Determine the [X, Y] coordinate at the center of the cell enclosing the given text.  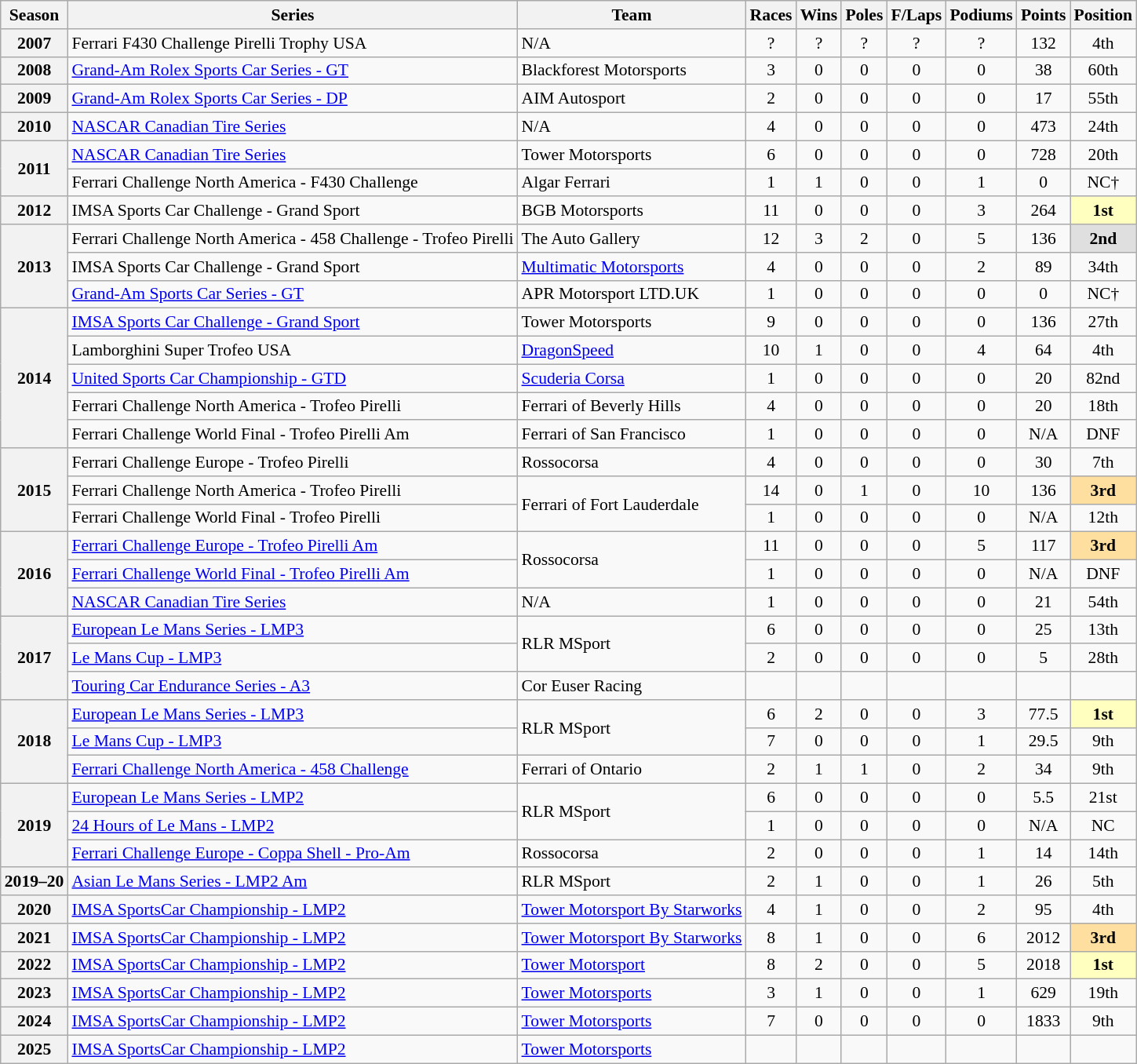
DragonSpeed [631, 351]
89 [1044, 267]
2017 [35, 658]
Ferrari Challenge North America - 458 Challenge - Trofeo Pirelli [292, 239]
F/Laps [917, 15]
54th [1103, 602]
60th [1103, 71]
APR Motorsport LTD.UK [631, 294]
26 [1044, 882]
Scuderia Corsa [631, 378]
55th [1103, 99]
5.5 [1044, 798]
Ferrari Challenge Europe - Trofeo Pirelli Am [292, 546]
Team [631, 15]
2010 [35, 127]
34th [1103, 267]
30 [1044, 462]
12th [1103, 518]
2007 [35, 43]
21st [1103, 798]
38 [1044, 71]
29.5 [1044, 742]
13th [1103, 630]
Cor Euser Racing [631, 686]
264 [1044, 211]
Lamborghini Super Trofeo USA [292, 351]
5th [1103, 882]
2020 [35, 909]
NC [1103, 825]
25 [1044, 630]
Ferrari Challenge North America - F430 Challenge [292, 183]
728 [1044, 155]
2013 [35, 267]
2024 [35, 1022]
12 [771, 239]
Ferrari Challenge North America - 458 Challenge [292, 770]
Ferrari Challenge Europe - Coppa Shell - Pro-Am [292, 854]
Grand-Am Rolex Sports Car Series - DP [292, 99]
2011 [35, 168]
2008 [35, 71]
14th [1103, 854]
24 Hours of Le Mans - LMP2 [292, 825]
Races [771, 15]
20th [1103, 155]
117 [1044, 546]
United Sports Car Championship - GTD [292, 378]
2022 [35, 965]
1833 [1044, 1022]
82nd [1103, 378]
AIM Autosport [631, 99]
9 [771, 322]
Ferrari of San Francisco [631, 435]
Ferrari F430 Challenge Pirelli Trophy USA [292, 43]
24th [1103, 127]
Ferrari of Ontario [631, 770]
64 [1044, 351]
Ferrari of Beverly Hills [631, 406]
The Auto Gallery [631, 239]
Podiums [981, 15]
2nd [1103, 239]
629 [1044, 993]
Wins [819, 15]
17 [1044, 99]
Poles [864, 15]
Ferrari Challenge Europe - Trofeo Pirelli [292, 462]
21 [1044, 602]
BGB Motorsports [631, 211]
7th [1103, 462]
Touring Car Endurance Series - A3 [292, 686]
Position [1103, 15]
2019 [35, 825]
34 [1044, 770]
19th [1103, 993]
2019–20 [35, 882]
2023 [35, 993]
132 [1044, 43]
Season [35, 15]
Tower Motorsport [631, 965]
18th [1103, 406]
2021 [35, 938]
2015 [35, 490]
27th [1103, 322]
28th [1103, 658]
Grand-Am Sports Car Series - GT [292, 294]
Blackforest Motorsports [631, 71]
Algar Ferrari [631, 183]
Multimatic Motorsports [631, 267]
European Le Mans Series - LMP2 [292, 798]
95 [1044, 909]
473 [1044, 127]
Ferrari of Fort Lauderdale [631, 504]
2025 [35, 1049]
Series [292, 15]
2014 [35, 378]
Ferrari Challenge World Final - Trofeo Pirelli [292, 518]
Points [1044, 15]
Asian Le Mans Series - LMP2 Am [292, 882]
77.5 [1044, 714]
2009 [35, 99]
2016 [35, 574]
Grand-Am Rolex Sports Car Series - GT [292, 71]
